Detect which cell encompasses the target text, then output its [X, Y] center coordinate. 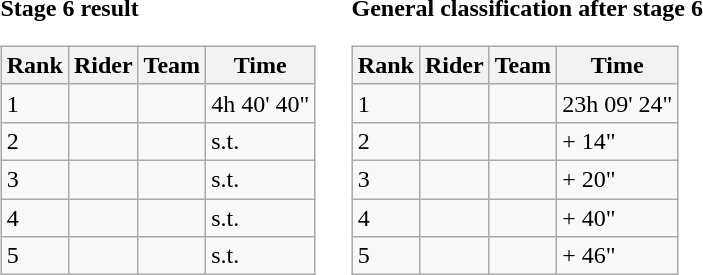
23h 09' 24" [618, 103]
+ 40" [618, 217]
+ 20" [618, 179]
4h 40' 40" [260, 103]
+ 14" [618, 141]
+ 46" [618, 256]
